Return the (x, y) coordinate for the center point of the cell that contains the specified text.  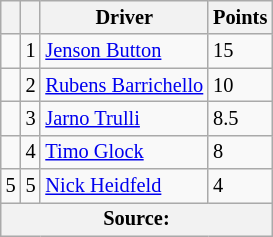
Points (240, 17)
15 (240, 51)
1 (31, 51)
Jarno Trulli (124, 118)
Rubens Barrichello (124, 85)
Source: (136, 219)
Nick Heidfeld (124, 186)
10 (240, 85)
3 (31, 118)
8.5 (240, 118)
Driver (124, 17)
2 (31, 85)
Jenson Button (124, 51)
Timo Glock (124, 152)
8 (240, 152)
